Locate the cell with the specified text and output its [x, y] center coordinate. 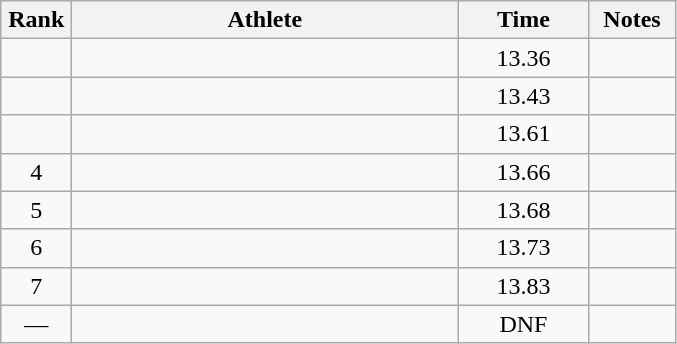
7 [36, 286]
Rank [36, 20]
Time [524, 20]
13.43 [524, 96]
DNF [524, 324]
13.68 [524, 210]
Athlete [265, 20]
Notes [632, 20]
5 [36, 210]
13.83 [524, 286]
13.61 [524, 134]
13.73 [524, 248]
13.66 [524, 172]
— [36, 324]
6 [36, 248]
4 [36, 172]
13.36 [524, 58]
